Capture the cell that displays the provided text and extract its [X, Y] central coordinate. 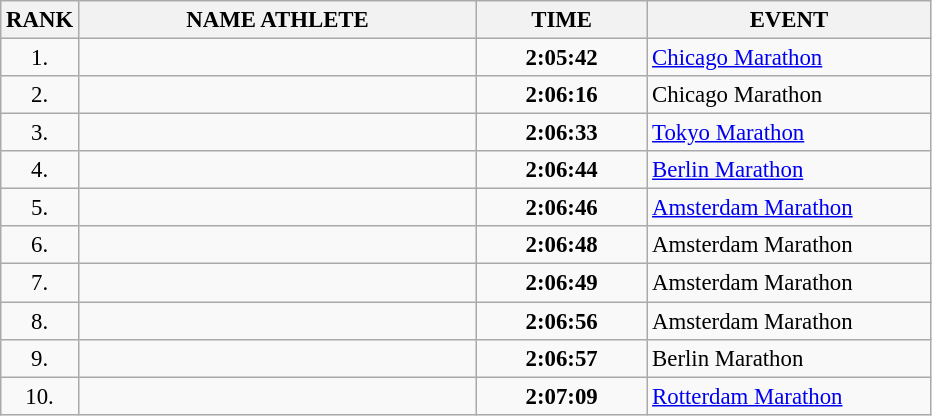
EVENT [789, 20]
2:06:49 [562, 283]
7. [40, 283]
2:05:42 [562, 58]
RANK [40, 20]
4. [40, 170]
2:06:57 [562, 358]
10. [40, 396]
NAME ATHLETE [277, 20]
2. [40, 95]
8. [40, 321]
2:06:46 [562, 208]
5. [40, 208]
1. [40, 58]
2:06:44 [562, 170]
Rotterdam Marathon [789, 396]
2:06:56 [562, 321]
9. [40, 358]
2:06:16 [562, 95]
6. [40, 245]
2:07:09 [562, 396]
2:06:48 [562, 245]
Tokyo Marathon [789, 133]
TIME [562, 20]
3. [40, 133]
2:06:33 [562, 133]
